Pinpoint the cell where the given text exists, returning its (x, y) midpoint coordinate. 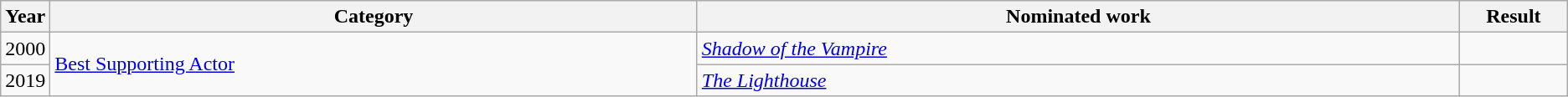
Shadow of the Vampire (1078, 48)
Result (1514, 17)
2000 (25, 48)
Best Supporting Actor (374, 64)
Year (25, 17)
Nominated work (1078, 17)
The Lighthouse (1078, 80)
2019 (25, 80)
Category (374, 17)
